Locate the cell with the specified text and output its (x, y) center coordinate. 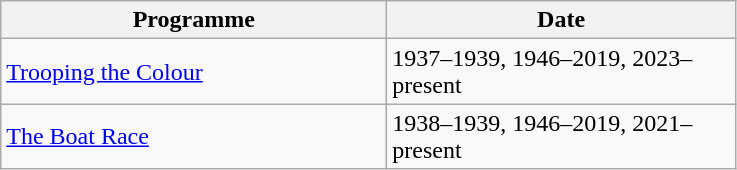
Date (562, 20)
1937–1939, 1946–2019, 2023–present (562, 72)
Programme (194, 20)
1938–1939, 1946–2019, 2021–present (562, 136)
The Boat Race (194, 136)
Trooping the Colour (194, 72)
